Pinpoint the cell where the given text exists, returning its (X, Y) midpoint coordinate. 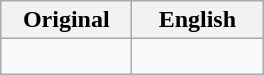
Original (66, 20)
English (198, 20)
